Extract the [X, Y] coordinate from the center of the cell holding the provided text.  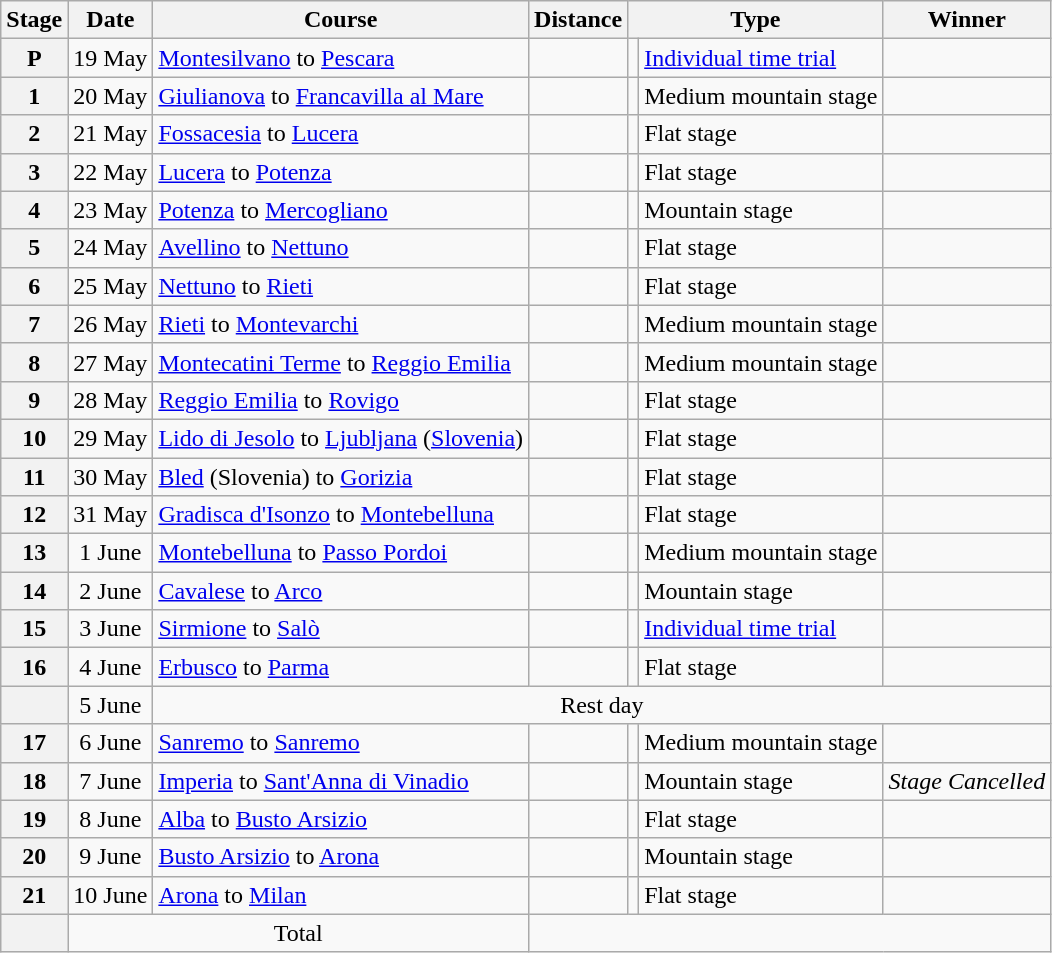
25 May [110, 286]
Date [110, 20]
4 [34, 210]
24 May [110, 248]
Rieti to Montevarchi [341, 324]
30 May [110, 477]
Nettuno to Rieti [341, 286]
28 May [110, 400]
Type [756, 20]
Reggio Emilia to Rovigo [341, 400]
Rest day [602, 705]
12 [34, 515]
Course [341, 20]
Lido di Jesolo to Ljubljana (Slovenia) [341, 438]
Potenza to Mercogliano [341, 210]
5 June [110, 705]
Winner [967, 20]
2 June [110, 591]
Distance [578, 20]
31 May [110, 515]
11 [34, 477]
Montecatini Terme to Reggio Emilia [341, 362]
19 [34, 819]
9 [34, 400]
29 May [110, 438]
Alba to Busto Arsizio [341, 819]
5 [34, 248]
Montebelluna to Passo Pordoi [341, 553]
10 [34, 438]
22 May [110, 172]
Montesilvano to Pescara [341, 58]
27 May [110, 362]
3 June [110, 629]
6 [34, 286]
P [34, 58]
26 May [110, 324]
Total [298, 933]
9 June [110, 857]
3 [34, 172]
Erbusco to Parma [341, 667]
Lucera to Potenza [341, 172]
Stage [34, 20]
8 June [110, 819]
Sirmione to Salò [341, 629]
18 [34, 781]
Busto Arsizio to Arona [341, 857]
14 [34, 591]
Giulianova to Francavilla al Mare [341, 96]
Sanremo to Sanremo [341, 743]
6 June [110, 743]
Gradisca d'Isonzo to Montebelluna [341, 515]
Fossacesia to Lucera [341, 134]
Arona to Milan [341, 895]
21 May [110, 134]
20 May [110, 96]
17 [34, 743]
16 [34, 667]
1 June [110, 553]
Avellino to Nettuno [341, 248]
23 May [110, 210]
Stage Cancelled [967, 781]
Bled (Slovenia) to Gorizia [341, 477]
21 [34, 895]
7 [34, 324]
15 [34, 629]
20 [34, 857]
2 [34, 134]
4 June [110, 667]
19 May [110, 58]
10 June [110, 895]
7 June [110, 781]
Cavalese to Arco [341, 591]
1 [34, 96]
13 [34, 553]
Imperia to Sant'Anna di Vinadio [341, 781]
8 [34, 362]
